Extract the (X, Y) coordinate from the center of the cell holding the provided text.  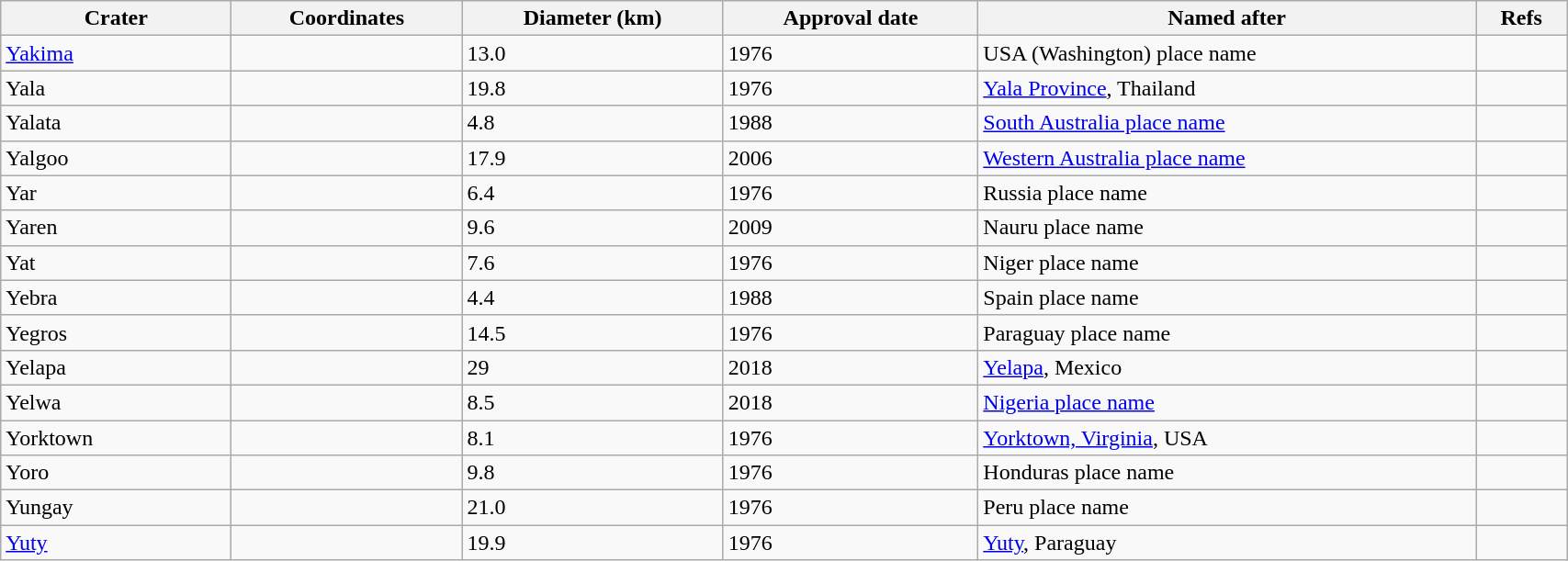
Nigeria place name (1227, 402)
29 (592, 367)
Diameter (km) (592, 18)
Yorktown, Virginia, USA (1227, 438)
Yakima (116, 53)
Spain place name (1227, 297)
4.4 (592, 297)
USA (Washington) place name (1227, 53)
Yala (116, 88)
7.6 (592, 263)
Western Australia place name (1227, 158)
Yoro (116, 473)
2009 (851, 228)
Yalata (116, 123)
17.9 (592, 158)
Yuty, Paraguay (1227, 543)
Yuty (116, 543)
Yegros (116, 332)
8.1 (592, 438)
9.8 (592, 473)
Yala Province, Thailand (1227, 88)
Yungay (116, 508)
Yaren (116, 228)
19.9 (592, 543)
Coordinates (347, 18)
Honduras place name (1227, 473)
Yat (116, 263)
14.5 (592, 332)
Yelapa (116, 367)
13.0 (592, 53)
South Australia place name (1227, 123)
21.0 (592, 508)
Refs (1521, 18)
4.8 (592, 123)
Nauru place name (1227, 228)
Niger place name (1227, 263)
Yorktown (116, 438)
19.8 (592, 88)
6.4 (592, 193)
Paraguay place name (1227, 332)
9.6 (592, 228)
Yar (116, 193)
Yelapa, Mexico (1227, 367)
Yebra (116, 297)
Named after (1227, 18)
2006 (851, 158)
Crater (116, 18)
8.5 (592, 402)
Yalgoo (116, 158)
Yelwa (116, 402)
Peru place name (1227, 508)
Approval date (851, 18)
Russia place name (1227, 193)
